Locate the cell with the specified text and output its (x, y) center coordinate. 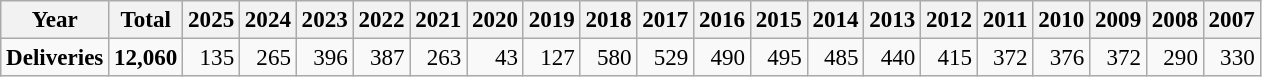
Deliveries (55, 58)
415 (950, 58)
265 (268, 58)
2016 (722, 20)
2007 (1232, 20)
2013 (892, 20)
135 (212, 58)
580 (608, 58)
12,060 (146, 58)
2014 (836, 20)
2020 (496, 20)
2018 (608, 20)
263 (438, 58)
2009 (1118, 20)
376 (1062, 58)
290 (1174, 58)
529 (666, 58)
43 (496, 58)
Year (55, 20)
2021 (438, 20)
2019 (552, 20)
495 (778, 58)
2012 (950, 20)
490 (722, 58)
Total (146, 20)
485 (836, 58)
2025 (212, 20)
127 (552, 58)
2015 (778, 20)
2010 (1062, 20)
387 (382, 58)
2017 (666, 20)
2023 (324, 20)
440 (892, 58)
2022 (382, 20)
396 (324, 58)
330 (1232, 58)
2008 (1174, 20)
2011 (1005, 20)
2024 (268, 20)
